From the cell containing the given text, extract its center point as [X, Y] coordinate. 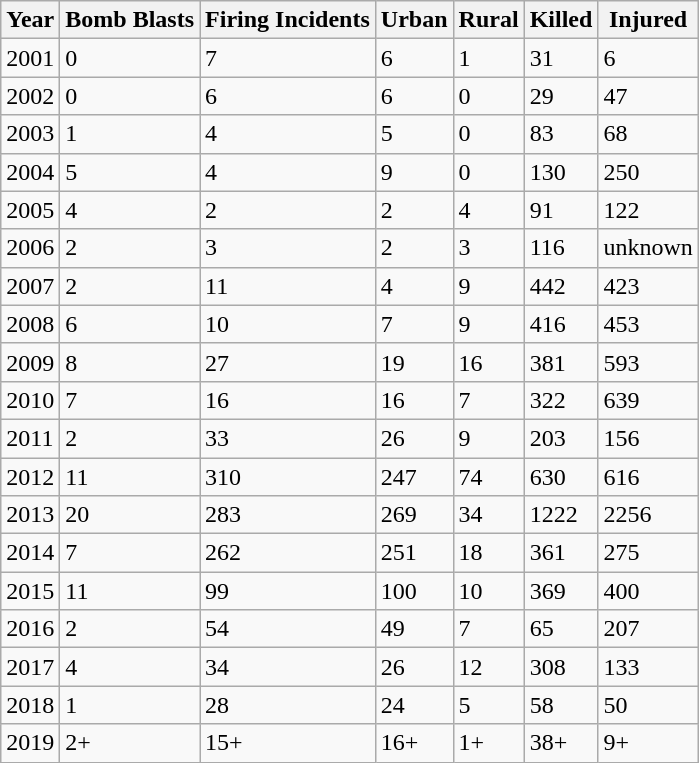
2017 [30, 667]
207 [648, 629]
416 [561, 324]
Bomb Blasts [130, 20]
58 [561, 705]
100 [414, 591]
49 [414, 629]
453 [648, 324]
2004 [30, 172]
133 [648, 667]
2005 [30, 210]
Year [30, 20]
2015 [30, 591]
15+ [288, 743]
16+ [414, 743]
Killed [561, 20]
28 [288, 705]
9+ [648, 743]
47 [648, 96]
68 [648, 134]
83 [561, 134]
156 [648, 438]
247 [414, 477]
2013 [30, 515]
Injured [648, 20]
122 [648, 210]
283 [288, 515]
unknown [648, 248]
50 [648, 705]
29 [561, 96]
2+ [130, 743]
1+ [488, 743]
2019 [30, 743]
2006 [30, 248]
322 [561, 400]
423 [648, 286]
310 [288, 477]
54 [288, 629]
251 [414, 553]
2009 [30, 362]
Firing Incidents [288, 20]
369 [561, 591]
2011 [30, 438]
24 [414, 705]
203 [561, 438]
18 [488, 553]
275 [648, 553]
91 [561, 210]
2008 [30, 324]
Rural [488, 20]
116 [561, 248]
2001 [30, 58]
19 [414, 362]
250 [648, 172]
442 [561, 286]
2003 [30, 134]
593 [648, 362]
2018 [30, 705]
12 [488, 667]
Urban [414, 20]
2010 [30, 400]
2007 [30, 286]
616 [648, 477]
2014 [30, 553]
74 [488, 477]
381 [561, 362]
99 [288, 591]
361 [561, 553]
262 [288, 553]
33 [288, 438]
8 [130, 362]
1222 [561, 515]
2016 [30, 629]
630 [561, 477]
130 [561, 172]
65 [561, 629]
308 [561, 667]
2002 [30, 96]
20 [130, 515]
639 [648, 400]
2256 [648, 515]
38+ [561, 743]
269 [414, 515]
31 [561, 58]
2012 [30, 477]
400 [648, 591]
27 [288, 362]
